For the text-containing cell, return its midpoint in (x, y) coordinate format. 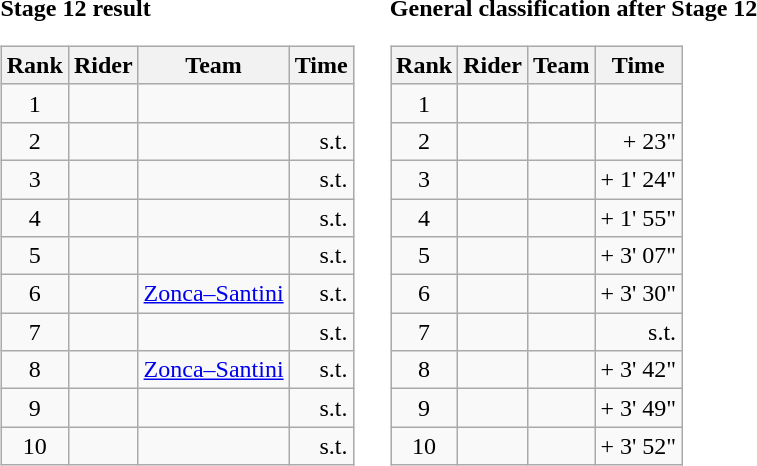
+ 3' 07" (638, 256)
+ 3' 42" (638, 370)
+ 3' 52" (638, 446)
+ 23" (638, 141)
+ 3' 49" (638, 408)
+ 1' 55" (638, 217)
+ 1' 24" (638, 179)
+ 3' 30" (638, 294)
